Output the [x, y] coordinate of the center of the cell containing the given text.  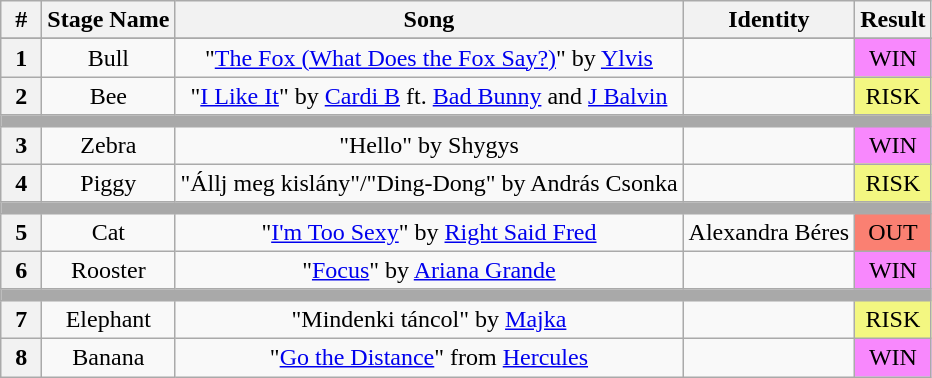
Song [429, 20]
Bee [108, 96]
"The Fox (What Does the Fox Say?)" by Ylvis [429, 58]
5 [22, 232]
"Állj meg kislány"/"Ding-Dong" by András Csonka [429, 183]
6 [22, 270]
Alexandra Béres [769, 232]
Result [893, 20]
"Go the Distance" from Hercules [429, 357]
7 [22, 319]
2 [22, 96]
Bull [108, 58]
8 [22, 357]
Zebra [108, 145]
1 [22, 58]
"Hello" by Shygys [429, 145]
"I Like It" by Cardi B ft. Bad Bunny and J Balvin [429, 96]
Elephant [108, 319]
"I'm Too Sexy" by Right Said Fred [429, 232]
4 [22, 183]
Stage Name [108, 20]
"Focus" by Ariana Grande [429, 270]
Rooster [108, 270]
# [22, 20]
"Mindenki táncol" by Majka [429, 319]
Piggy [108, 183]
Cat [108, 232]
Identity [769, 20]
Banana [108, 357]
OUT [893, 232]
3 [22, 145]
